Pinpoint the cell where the given text exists, returning its [X, Y] midpoint coordinate. 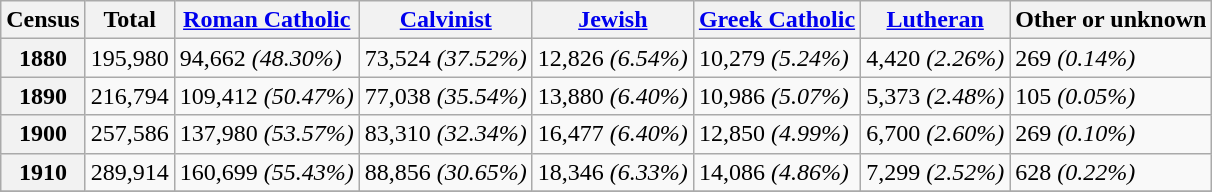
12,826 (6.54%) [612, 58]
14,086 (4.86%) [776, 172]
269 (0.14%) [1111, 58]
269 (0.10%) [1111, 134]
7,299 (2.52%) [936, 172]
16,477 (6.40%) [612, 134]
83,310 (32.34%) [446, 134]
Greek Catholic [776, 20]
5,373 (2.48%) [936, 96]
216,794 [130, 96]
10,986 (5.07%) [776, 96]
94,662 (48.30%) [266, 58]
77,038 (35.54%) [446, 96]
1890 [43, 96]
73,524 (37.52%) [446, 58]
Census [43, 20]
160,699 (55.43%) [266, 172]
10,279 (5.24%) [776, 58]
109,412 (50.47%) [266, 96]
6,700 (2.60%) [936, 134]
1900 [43, 134]
18,346 (6.33%) [612, 172]
Lutheran [936, 20]
1910 [43, 172]
105 (0.05%) [1111, 96]
Calvinist [446, 20]
Roman Catholic [266, 20]
Jewish [612, 20]
12,850 (4.99%) [776, 134]
195,980 [130, 58]
Other or unknown [1111, 20]
137,980 (53.57%) [266, 134]
628 (0.22%) [1111, 172]
1880 [43, 58]
4,420 (2.26%) [936, 58]
88,856 (30.65%) [446, 172]
257,586 [130, 134]
13,880 (6.40%) [612, 96]
289,914 [130, 172]
Total [130, 20]
